Return the (x, y) coordinate for the center point of the cell that contains the specified text.  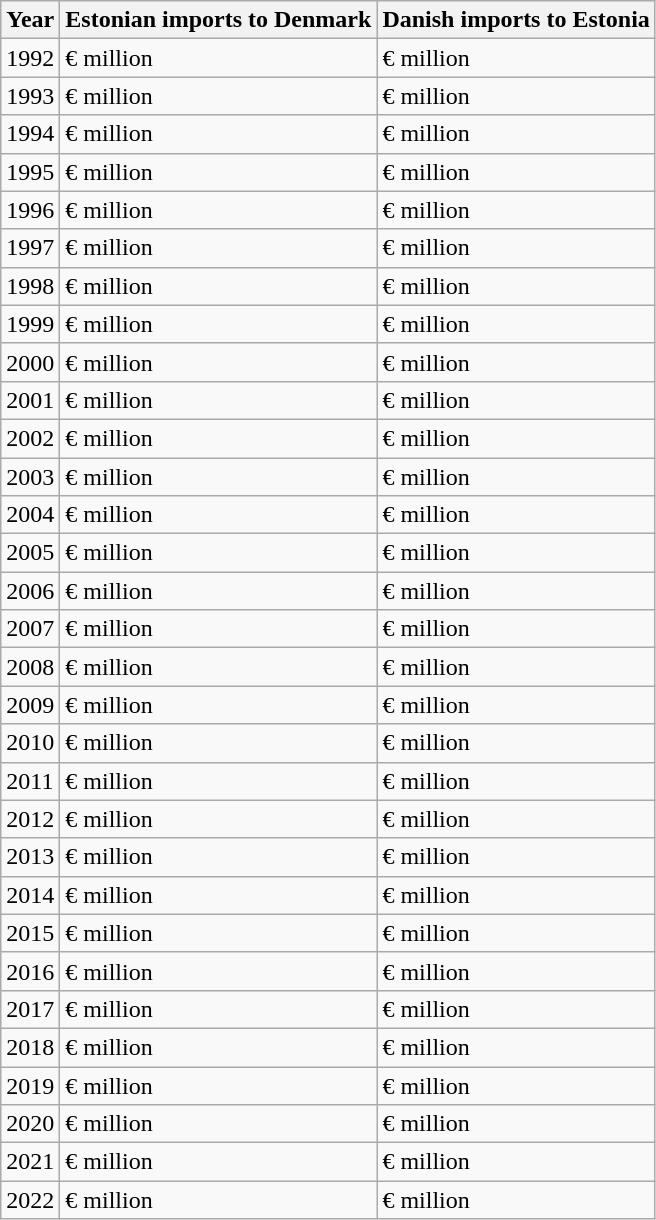
2005 (30, 553)
2001 (30, 400)
Estonian imports to Denmark (218, 20)
2009 (30, 705)
1994 (30, 134)
1999 (30, 324)
1995 (30, 172)
1998 (30, 286)
2022 (30, 1200)
2008 (30, 667)
2021 (30, 1162)
2010 (30, 743)
2018 (30, 1047)
2015 (30, 933)
2006 (30, 591)
2003 (30, 477)
2016 (30, 971)
2014 (30, 895)
1996 (30, 210)
2020 (30, 1124)
2000 (30, 362)
1992 (30, 58)
2004 (30, 515)
2019 (30, 1085)
Danish imports to Estonia (516, 20)
1997 (30, 248)
Year (30, 20)
2013 (30, 857)
2011 (30, 781)
2007 (30, 629)
1993 (30, 96)
2002 (30, 438)
2012 (30, 819)
2017 (30, 1009)
